Capture the cell that displays the provided text and extract its [X, Y] central coordinate. 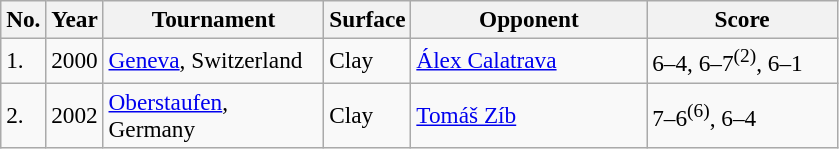
2. [24, 114]
Year [74, 19]
Score [742, 19]
Tournament [214, 19]
Opponent [529, 19]
7–6(6), 6–4 [742, 114]
Oberstaufen, Germany [214, 114]
No. [24, 19]
Tomáš Zíb [529, 114]
2000 [74, 60]
Álex Calatrava [529, 60]
1. [24, 60]
2002 [74, 114]
Surface [368, 19]
6–4, 6–7(2), 6–1 [742, 60]
Geneva, Switzerland [214, 60]
